Determine the (x, y) coordinate at the center of the cell enclosing the given text.  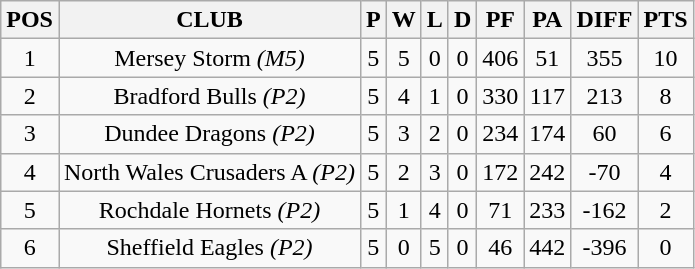
117 (548, 96)
-396 (604, 248)
71 (500, 210)
PF (500, 20)
442 (548, 248)
POS (30, 20)
PTS (666, 20)
Mersey Storm (M5) (209, 58)
213 (604, 96)
233 (548, 210)
CLUB (209, 20)
Bradford Bulls (P2) (209, 96)
-70 (604, 172)
L (434, 20)
51 (548, 58)
406 (500, 58)
W (404, 20)
174 (548, 134)
DIFF (604, 20)
Sheffield Eagles (P2) (209, 248)
10 (666, 58)
D (462, 20)
Dundee Dragons (P2) (209, 134)
8 (666, 96)
Rochdale Hornets (P2) (209, 210)
PA (548, 20)
172 (500, 172)
242 (548, 172)
60 (604, 134)
46 (500, 248)
330 (500, 96)
-162 (604, 210)
P (373, 20)
234 (500, 134)
355 (604, 58)
North Wales Crusaders A (P2) (209, 172)
